Locate the cell with the specified text and output its (x, y) center coordinate. 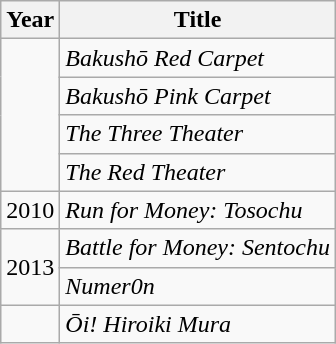
The Red Theater (198, 172)
Title (198, 20)
2013 (30, 267)
The Three Theater (198, 134)
Battle for Money: Sentochu (198, 248)
Year (30, 20)
2010 (30, 210)
Run for Money: Tosochu (198, 210)
Ōi! Hiroiki Mura (198, 324)
Numer0n (198, 286)
Bakushō Pink Carpet (198, 96)
Bakushō Red Carpet (198, 58)
